Identify which cell holds the provided text, then report its (X, Y) central coordinate. 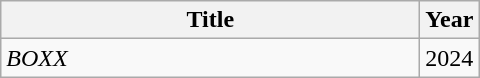
BOXX (210, 58)
Title (210, 20)
2024 (450, 58)
Year (450, 20)
